Find where the given text appears and provide that cell's center as [x, y] coordinate. 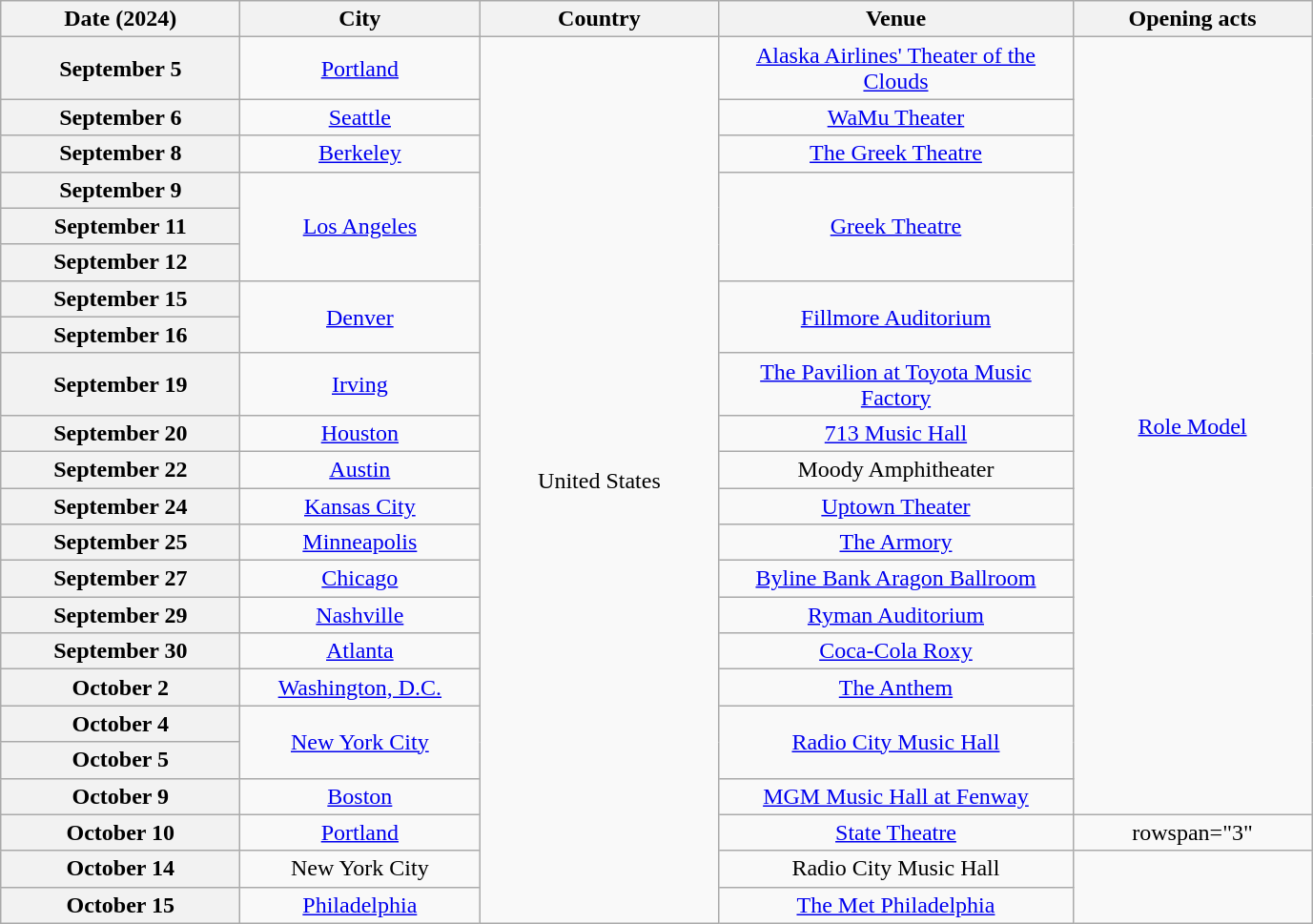
September 15 [120, 298]
October 4 [120, 724]
rowspan="3" [1192, 832]
Coca-Cola Roxy [896, 651]
October 15 [120, 905]
Nashville [360, 615]
September 22 [120, 469]
Irving [360, 383]
Greek Theatre [896, 226]
September 8 [120, 154]
Date (2024) [120, 19]
September 25 [120, 543]
Houston [360, 433]
Fillmore Auditorium [896, 317]
September 5 [120, 69]
Venue [896, 19]
Ryman Auditorium [896, 615]
September 6 [120, 117]
The Anthem [896, 688]
September 9 [120, 190]
The Greek Theatre [896, 154]
Washington, D.C. [360, 688]
State Theatre [896, 832]
Berkeley [360, 154]
Denver [360, 317]
Country [599, 19]
Los Angeles [360, 226]
Opening acts [1192, 19]
Uptown Theater [896, 506]
Philadelphia [360, 905]
City [360, 19]
September 16 [120, 335]
United States [599, 481]
September 24 [120, 506]
Austin [360, 469]
Chicago [360, 579]
October 14 [120, 869]
September 20 [120, 433]
The Armory [896, 543]
Role Model [1192, 425]
The Met Philadelphia [896, 905]
Atlanta [360, 651]
October 10 [120, 832]
October 2 [120, 688]
September 11 [120, 226]
Moody Amphitheater [896, 469]
September 29 [120, 615]
Boston [360, 796]
WaMu Theater [896, 117]
MGM Music Hall at Fenway [896, 796]
Alaska Airlines' Theater of the Clouds [896, 69]
Seattle [360, 117]
September 30 [120, 651]
The Pavilion at Toyota Music Factory [896, 383]
September 12 [120, 262]
713 Music Hall [896, 433]
Kansas City [360, 506]
October 5 [120, 760]
October 9 [120, 796]
September 27 [120, 579]
Byline Bank Aragon Ballroom [896, 579]
September 19 [120, 383]
Minneapolis [360, 543]
